Output the (X, Y) coordinate of the center of the cell containing the given text.  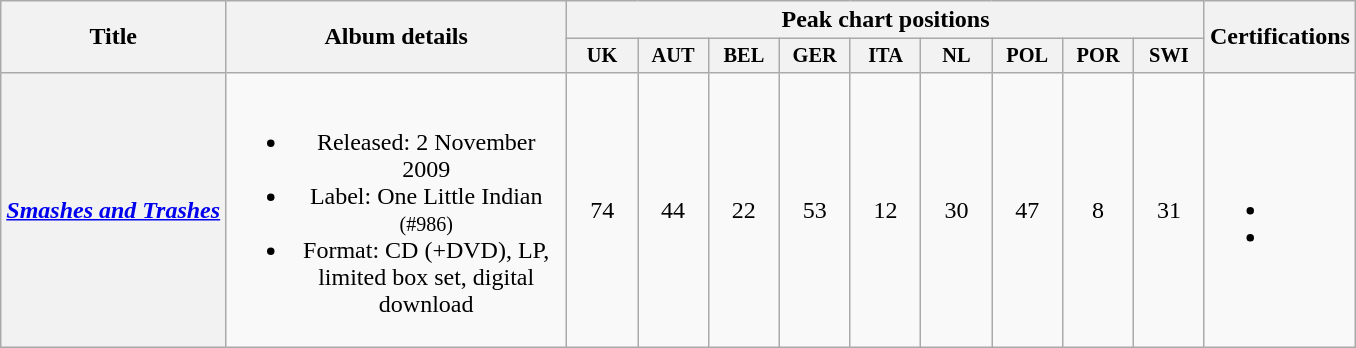
30 (956, 210)
31 (1170, 210)
UK (602, 56)
74 (602, 210)
Title (114, 37)
8 (1098, 210)
44 (674, 210)
ITA (886, 56)
AUT (674, 56)
Smashes and Trashes (114, 210)
12 (886, 210)
GER (814, 56)
53 (814, 210)
SWI (1170, 56)
22 (744, 210)
BEL (744, 56)
Released: 2 November 2009Label: One Little Indian (#986)Format: CD (+DVD), LP, limited box set, digital download (396, 210)
Peak chart positions (886, 20)
Album details (396, 37)
POL (1028, 56)
47 (1028, 210)
Certifications (1280, 37)
NL (956, 56)
POR (1098, 56)
